Detect which cell encompasses the target text, then output its [X, Y] center coordinate. 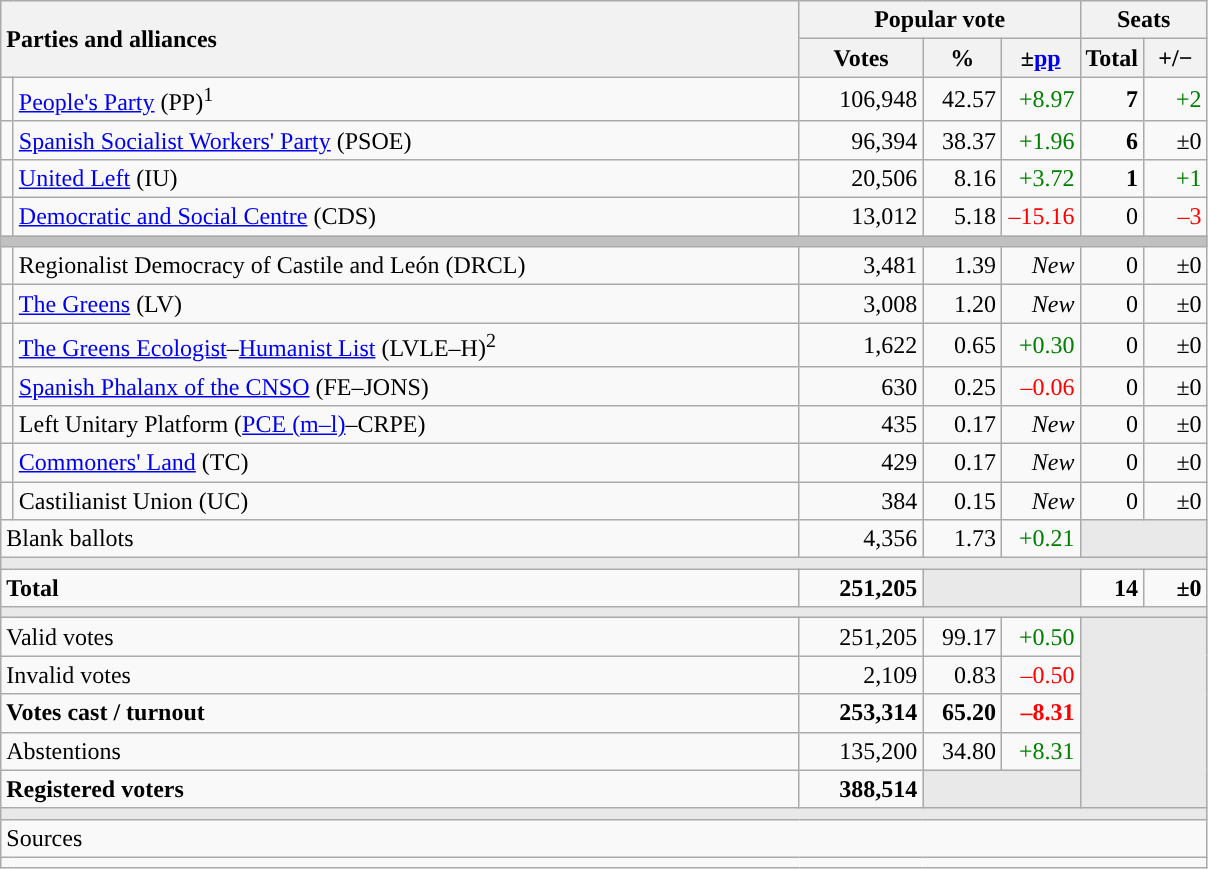
+0.21 [1040, 539]
7 [1112, 100]
Votes [861, 58]
–8.31 [1040, 713]
The Greens Ecologist–Humanist List (LVLE–H)2 [406, 346]
The Greens (LV) [406, 304]
Left Unitary Platform (PCE (m–l)–CRPE) [406, 424]
429 [861, 462]
0.25 [962, 386]
Castilianist Union (UC) [406, 501]
99.17 [962, 637]
Seats [1144, 20]
14 [1112, 588]
+8.97 [1040, 100]
+/− [1176, 58]
1.39 [962, 266]
96,394 [861, 140]
42.57 [962, 100]
United Left (IU) [406, 178]
0.15 [962, 501]
–0.06 [1040, 386]
630 [861, 386]
Registered voters [400, 789]
65.20 [962, 713]
253,314 [861, 713]
–0.50 [1040, 675]
3,008 [861, 304]
0.65 [962, 346]
+2 [1176, 100]
4,356 [861, 539]
435 [861, 424]
Votes cast / turnout [400, 713]
135,200 [861, 751]
13,012 [861, 217]
5.18 [962, 217]
+0.30 [1040, 346]
Parties and alliances [400, 39]
+8.31 [1040, 751]
2,109 [861, 675]
+1 [1176, 178]
3,481 [861, 266]
8.16 [962, 178]
+3.72 [1040, 178]
±pp [1040, 58]
Spanish Socialist Workers' Party (PSOE) [406, 140]
People's Party (PP)1 [406, 100]
106,948 [861, 100]
1.73 [962, 539]
Commoners' Land (TC) [406, 462]
Valid votes [400, 637]
Abstentions [400, 751]
1.20 [962, 304]
–3 [1176, 217]
Blank ballots [400, 539]
Regionalist Democracy of Castile and León (DRCL) [406, 266]
Invalid votes [400, 675]
% [962, 58]
Spanish Phalanx of the CNSO (FE–JONS) [406, 386]
1 [1112, 178]
388,514 [861, 789]
Sources [604, 838]
+0.50 [1040, 637]
0.83 [962, 675]
1,622 [861, 346]
34.80 [962, 751]
–15.16 [1040, 217]
Democratic and Social Centre (CDS) [406, 217]
38.37 [962, 140]
Popular vote [940, 20]
384 [861, 501]
20,506 [861, 178]
6 [1112, 140]
+1.96 [1040, 140]
